From the cell containing the given text, extract its center point as (X, Y) coordinate. 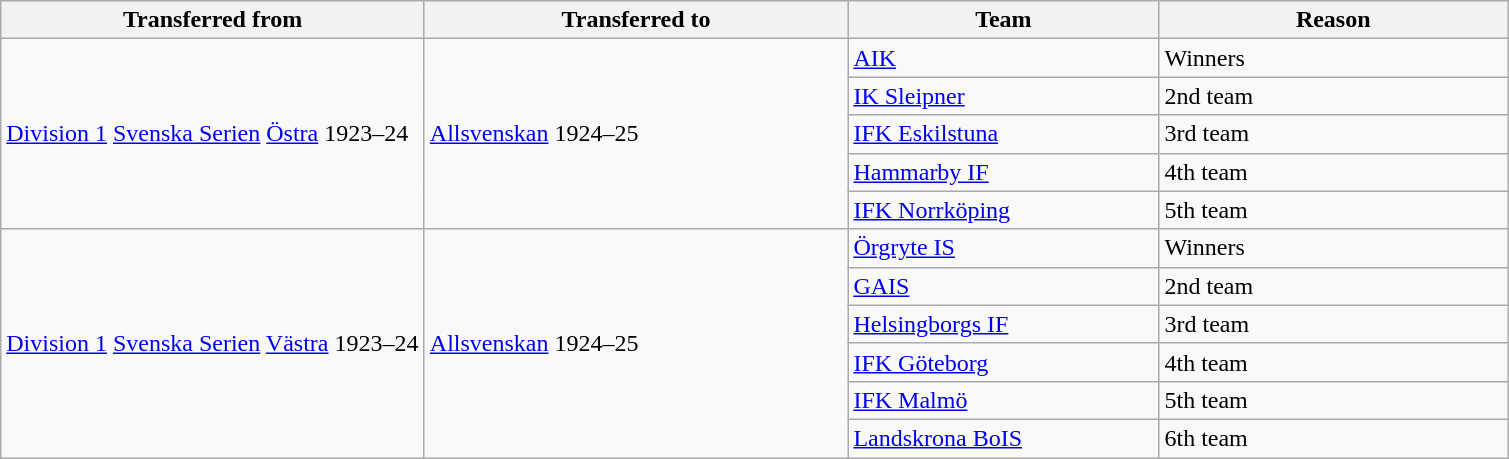
IFK Malmö (1004, 400)
Transferred from (213, 20)
Reason (1334, 20)
Division 1 Svenska Serien Östra 1923–24 (213, 134)
AIK (1004, 58)
IFK Eskilstuna (1004, 134)
Transferred to (636, 20)
Team (1004, 20)
6th team (1334, 438)
Helsingborgs IF (1004, 324)
Landskrona BoIS (1004, 438)
GAIS (1004, 286)
IK Sleipner (1004, 96)
IFK Göteborg (1004, 362)
Hammarby IF (1004, 172)
Örgryte IS (1004, 248)
Division 1 Svenska Serien Västra 1923–24 (213, 343)
IFK Norrköping (1004, 210)
